Locate the cell with the specified text and output its [X, Y] center coordinate. 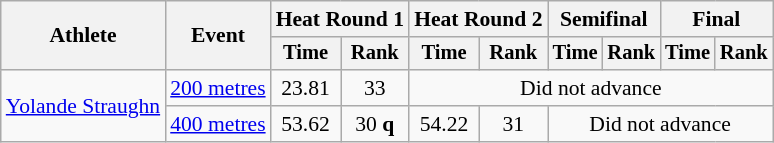
23.81 [306, 88]
54.22 [444, 124]
31 [514, 124]
Yolande Straughn [83, 106]
30 q [376, 124]
Heat Round 1 [340, 19]
400 metres [218, 124]
200 metres [218, 88]
33 [376, 88]
53.62 [306, 124]
Heat Round 2 [478, 19]
Event [218, 36]
Athlete [83, 36]
Semifinal [604, 19]
Final [716, 19]
